From the cell containing the given text, extract its center point as (X, Y) coordinate. 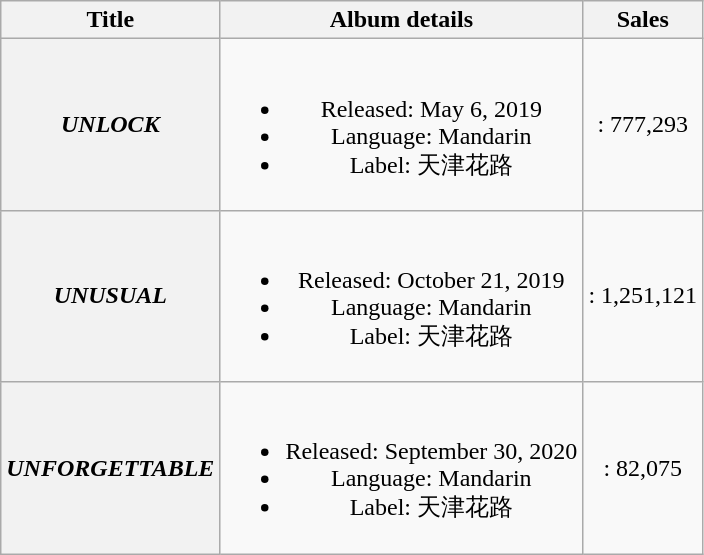
Released: May 6, 2019Language: MandarinLabel: 天津花路 (402, 125)
UNFORGETTABLE (110, 468)
UNLOCK (110, 125)
Released: October 21, 2019Language: MandarinLabel: 天津花路 (402, 296)
Title (110, 20)
Album details (402, 20)
Sales (643, 20)
UNUSUAL (110, 296)
Released: September 30, 2020Language: MandarinLabel: 天津花路 (402, 468)
: 82,075 (643, 468)
: 1,251,121 (643, 296)
: 777,293 (643, 125)
